Output the (X, Y) coordinate of the center of the cell containing the given text.  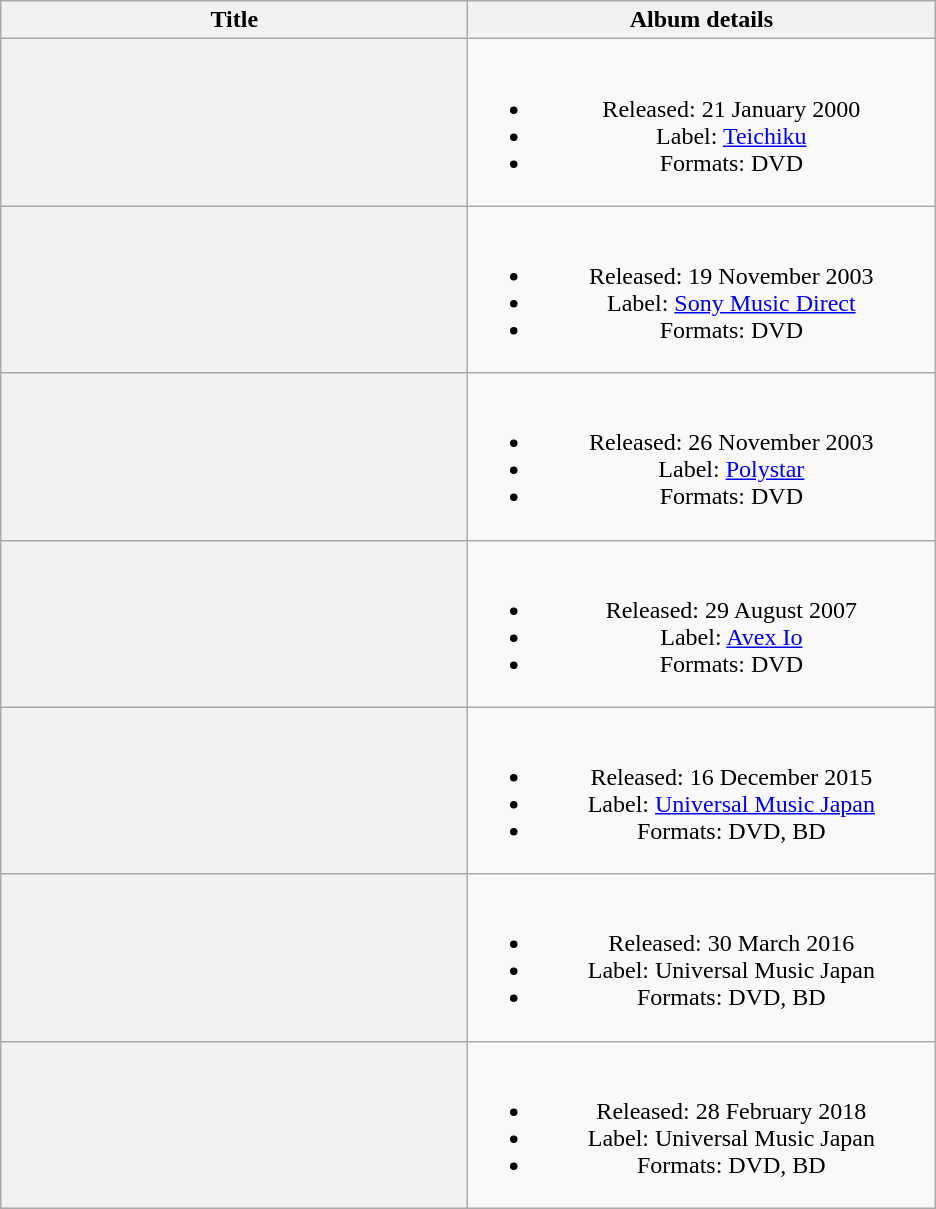
Released: 19 November 2003Label: Sony Music DirectFormats: DVD (702, 290)
Released: 26 November 2003Label: PolystarFormats: DVD (702, 456)
Released: 21 January 2000Label: TeichikuFormats: DVD (702, 122)
Album details (702, 20)
Released: 28 February 2018Label: Universal Music JapanFormats: DVD, BD (702, 1124)
Released: 29 August 2007Label: Avex IoFormats: DVD (702, 624)
Title (234, 20)
Released: 16 December 2015Label: Universal Music JapanFormats: DVD, BD (702, 790)
Released: 30 March 2016Label: Universal Music JapanFormats: DVD, BD (702, 958)
